Find where the given text appears and provide that cell's center as (x, y) coordinate. 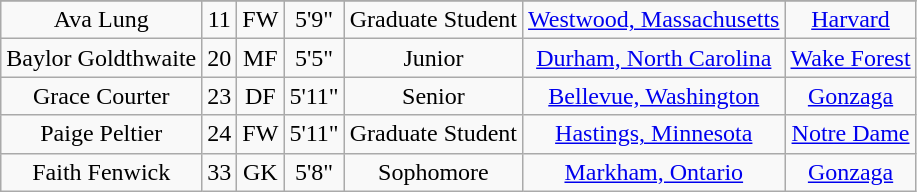
Bellevue, Washington (654, 96)
Durham, North Carolina (654, 58)
33 (220, 172)
20 (220, 58)
11 (220, 20)
5'9" (314, 20)
Hastings, Minnesota (654, 134)
Junior (433, 58)
DF (260, 96)
GK (260, 172)
5'5" (314, 58)
Wake Forest (850, 58)
5'8" (314, 172)
Baylor Goldthwaite (102, 58)
Sophomore (433, 172)
MF (260, 58)
Faith Fenwick (102, 172)
Senior (433, 96)
Grace Courter (102, 96)
24 (220, 134)
Paige Peltier (102, 134)
Westwood, Massachusetts (654, 20)
Markham, Ontario (654, 172)
Harvard (850, 20)
Notre Dame (850, 134)
Ava Lung (102, 20)
23 (220, 96)
